Capture the cell that displays the provided text and extract its (x, y) central coordinate. 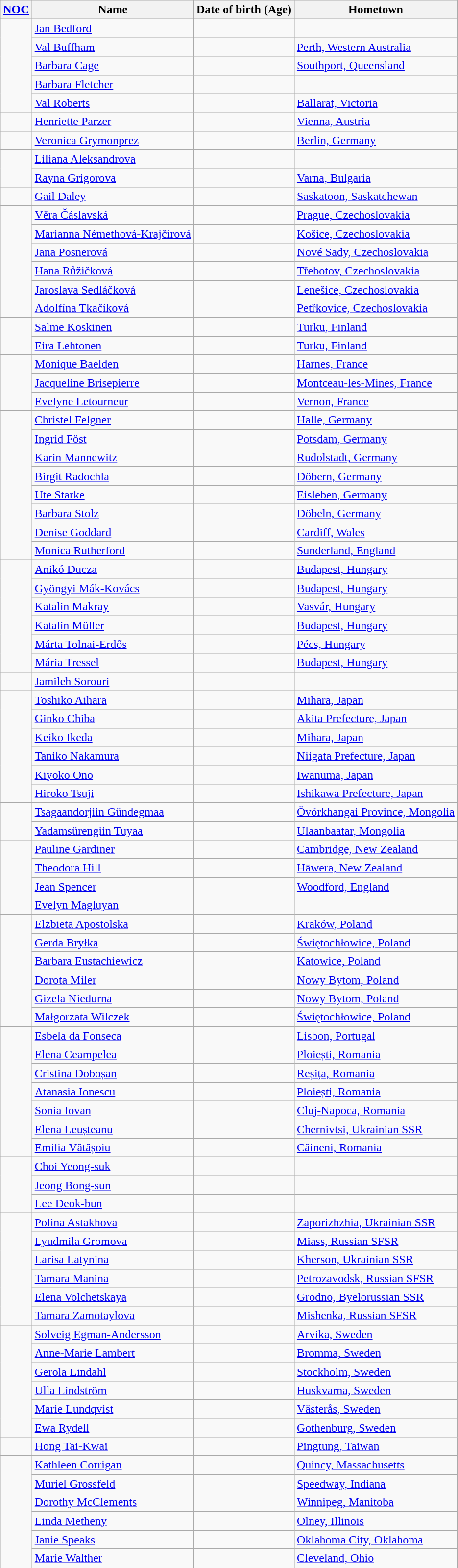
Döbeln, Germany (375, 513)
Hāwera, New Zealand (375, 868)
Taniko Nakamura (113, 756)
Berlin, Germany (375, 140)
Věra Čáslavská (113, 215)
Polina Astakhova (113, 1222)
Sonia Iovan (113, 1110)
Bromma, Sweden (375, 1353)
Halle, Germany (375, 420)
Mária Tressel (113, 663)
Keiko Ikeda (113, 737)
Yadamsürengiin Tuyaa (113, 831)
Monique Baelden (113, 364)
Jean Spencer (113, 887)
Pauline Gardiner (113, 849)
Ingrid Föst (113, 439)
Adolfína Tkačíková (113, 308)
Barbara Fletcher (113, 84)
Sunderland, England (375, 551)
Eisleben, Germany (375, 495)
Winnipeg, Manitoba (375, 1502)
Katowice, Poland (375, 961)
Huskvarna, Sweden (375, 1390)
Denise Goddard (113, 532)
Miass, Russian SFSR (375, 1241)
Jacqueline Brisepierre (113, 383)
Evelyne Letourneur (113, 401)
Gerda Bryłka (113, 943)
Jana Posnerová (113, 252)
Evelyn Magluyan (113, 905)
Barbara Stolz (113, 513)
Olney, Illinois (375, 1521)
Gyöngyi Mák-Kovács (113, 588)
Elena Volchetskaya (113, 1297)
Övörkhangai Province, Mongolia (375, 812)
Montceau-les-Mines, France (375, 383)
Stockholm, Sweden (375, 1371)
Val Roberts (113, 103)
Katalin Makray (113, 607)
Salme Koskinen (113, 327)
Monica Rutherford (113, 551)
Birgit Radochla (113, 476)
Ewa Rydell (113, 1428)
Dorothy McClements (113, 1502)
Elena Leușteanu (113, 1129)
Reșița, Romania (375, 1073)
Vasvár, Hungary (375, 607)
Cluj-Napoca, Romania (375, 1110)
Petřkovice, Czechoslovakia (375, 308)
Hiroko Tsuji (113, 793)
Varna, Bulgaria (375, 177)
Southport, Queensland (375, 66)
Gerola Lindahl (113, 1371)
Gothenburg, Sweden (375, 1428)
Ginko Chiba (113, 719)
Třebotov, Czechoslovakia (375, 271)
Rayna Grigorova (113, 177)
Akita Prefecture, Japan (375, 719)
Västerås, Sweden (375, 1409)
Harnes, France (375, 364)
Chernivtsi, Ukrainian SSR (375, 1129)
Larisa Latynina (113, 1260)
Cardiff, Wales (375, 532)
Anikó Ducza (113, 570)
Lisbon, Portugal (375, 1036)
Cambridge, New Zealand (375, 849)
Quincy, Massachusetts (375, 1465)
Ulla Lindström (113, 1390)
Muriel Grossfeld (113, 1484)
Date of birth (Age) (244, 10)
Solveig Egman-Andersson (113, 1334)
Val Buffham (113, 47)
Marianna Némethová-Krajčírová (113, 234)
Jamileh Sorouri (113, 681)
Lenešice, Czechoslovakia (375, 290)
Elena Ceampelea (113, 1054)
Cleveland, Ohio (375, 1558)
Saskatoon, Saskatchewan (375, 196)
Jeong Bong-sun (113, 1185)
Gail Daley (113, 196)
Emilia Vătășoiu (113, 1148)
Pingtung, Taiwan (375, 1446)
Elżbieta Apostolska (113, 924)
Janie Speaks (113, 1540)
Döbern, Germany (375, 476)
Ulaanbaatar, Mongolia (375, 831)
Hometown (375, 10)
Rudolstadt, Germany (375, 457)
Grodno, Byelorussian SSR (375, 1297)
Gizela Niedurna (113, 998)
Atanasia Ionescu (113, 1092)
Hong Tai-Kwai (113, 1446)
Christel Felgner (113, 420)
Name (113, 10)
Tsagaandorjiin Gündegmaa (113, 812)
Vernon, France (375, 401)
Toshiko Aihara (113, 700)
Linda Metheny (113, 1521)
Potsdam, Germany (375, 439)
Ballarat, Victoria (375, 103)
Vienna, Austria (375, 122)
Marie Lundqvist (113, 1409)
Ute Starke (113, 495)
Kraków, Poland (375, 924)
Dorota Miler (113, 980)
Esbela da Fonseca (113, 1036)
Jan Bedford (113, 28)
Ishikawa Prefecture, Japan (375, 793)
Prague, Czechoslovakia (375, 215)
Cristina Doboșan (113, 1073)
Kiyoko Ono (113, 774)
Oklahoma City, Oklahoma (375, 1540)
Speedway, Indiana (375, 1484)
Karin Mannewitz (113, 457)
Anne-Marie Lambert (113, 1353)
Lyudmila Gromova (113, 1241)
Câineni, Romania (375, 1148)
NOC (16, 10)
Theodora Hill (113, 868)
Tamara Zamotaylova (113, 1316)
Katalin Müller (113, 625)
Veronica Grymonprez (113, 140)
Kherson, Ukrainian SSR (375, 1260)
Barbara Eustachiewicz (113, 961)
Márta Tolnai-Erdős (113, 644)
Liliana Aleksandrova (113, 159)
Niigata Prefecture, Japan (375, 756)
Eira Lehtonen (113, 346)
Lee Deok-bun (113, 1204)
Košice, Czechoslovakia (375, 234)
Barbara Cage (113, 66)
Arvika, Sweden (375, 1334)
Iwanuma, Japan (375, 774)
Nové Sady, Czechoslovakia (375, 252)
Hana Růžičková (113, 271)
Tamara Manina (113, 1278)
Zaporizhzhia, Ukrainian SSR (375, 1222)
Perth, Western Australia (375, 47)
Marie Walther (113, 1558)
Małgorzata Wilczek (113, 1017)
Kathleen Corrigan (113, 1465)
Woodford, England (375, 887)
Petrozavodsk, Russian SFSR (375, 1278)
Jaroslava Sedláčková (113, 290)
Choi Yeong-suk (113, 1167)
Mishenka, Russian SFSR (375, 1316)
Pécs, Hungary (375, 644)
Henriette Parzer (113, 122)
